Return the [X, Y] coordinate for the center point of the cell that contains the specified text.  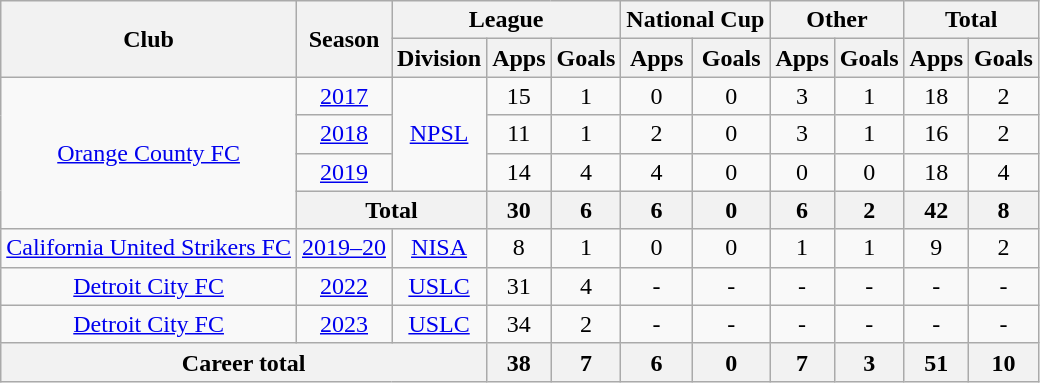
16 [936, 134]
15 [519, 96]
11 [519, 134]
30 [519, 210]
NPSL [440, 134]
Division [440, 58]
League [506, 20]
42 [936, 210]
34 [519, 324]
2023 [344, 324]
9 [936, 248]
2017 [344, 96]
Career total [244, 362]
2019–20 [344, 248]
Orange County FC [149, 153]
10 [1004, 362]
California United Strikers FC [149, 248]
31 [519, 286]
2018 [344, 134]
Other [837, 20]
2019 [344, 172]
NISA [440, 248]
Club [149, 39]
2022 [344, 286]
51 [936, 362]
38 [519, 362]
National Cup [696, 20]
14 [519, 172]
Season [344, 39]
